Find where the given text appears and provide that cell's center as [x, y] coordinate. 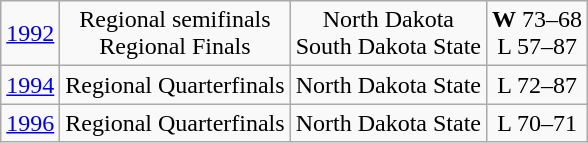
1996 [30, 123]
L 72–87 [538, 85]
North DakotaSouth Dakota State [388, 34]
L 70–71 [538, 123]
Regional semifinalsRegional Finals [175, 34]
1992 [30, 34]
1994 [30, 85]
W 73–68L 57–87 [538, 34]
